Output the (x, y) coordinate of the center of the cell containing the given text.  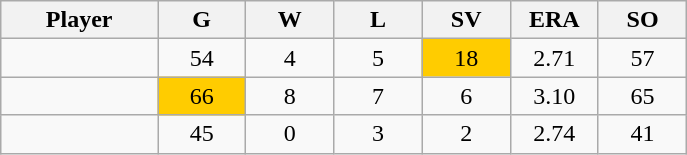
5 (378, 58)
65 (642, 96)
57 (642, 58)
54 (202, 58)
2.71 (554, 58)
3.10 (554, 96)
6 (466, 96)
G (202, 20)
4 (290, 58)
SV (466, 20)
41 (642, 134)
3 (378, 134)
2.74 (554, 134)
45 (202, 134)
0 (290, 134)
7 (378, 96)
L (378, 20)
Player (80, 20)
18 (466, 58)
66 (202, 96)
2 (466, 134)
ERA (554, 20)
W (290, 20)
8 (290, 96)
SO (642, 20)
